Extract the [x, y] coordinate from the center of the cell holding the provided text.  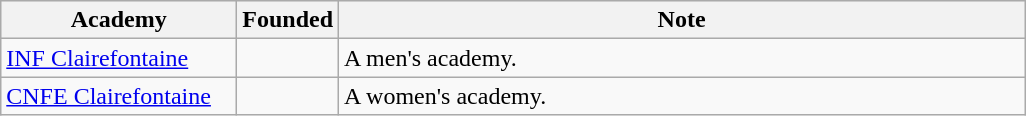
INF Clairefontaine [119, 58]
CNFE Clairefontaine [119, 96]
Academy [119, 20]
Note [682, 20]
A men's academy. [682, 58]
A women's academy. [682, 96]
Founded [288, 20]
